Find where the given text appears and provide that cell's center as [X, Y] coordinate. 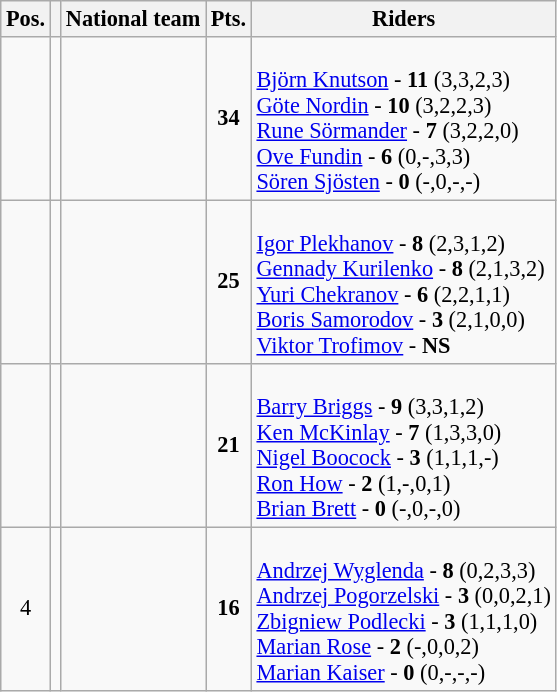
16 [229, 608]
21 [229, 444]
Pos. [26, 19]
Igor Plekhanov - 8 (2,3,1,2) Gennady Kurilenko - 8 (2,1,3,2) Yuri Chekranov - 6 (2,2,1,1) Boris Samorodov - 3 (2,1,0,0) Viktor Trofimov - NS [404, 282]
34 [229, 118]
Barry Briggs - 9 (3,3,1,2) Ken McKinlay - 7 (1,3,3,0) Nigel Boocock - 3 (1,1,1,-) Ron How - 2 (1,-,0,1) Brian Brett - 0 (-,0,-,0) [404, 444]
Björn Knutson - 11 (3,3,2,3) Göte Nordin - 10 (3,2,2,3) Rune Sörmander - 7 (3,2,2,0) Ove Fundin - 6 (0,-,3,3) Sören Sjösten - 0 (-,0,-,-) [404, 118]
National team [134, 19]
4 [26, 608]
Pts. [229, 19]
25 [229, 282]
Riders [404, 19]
